Output the (X, Y) coordinate of the center of the cell containing the given text.  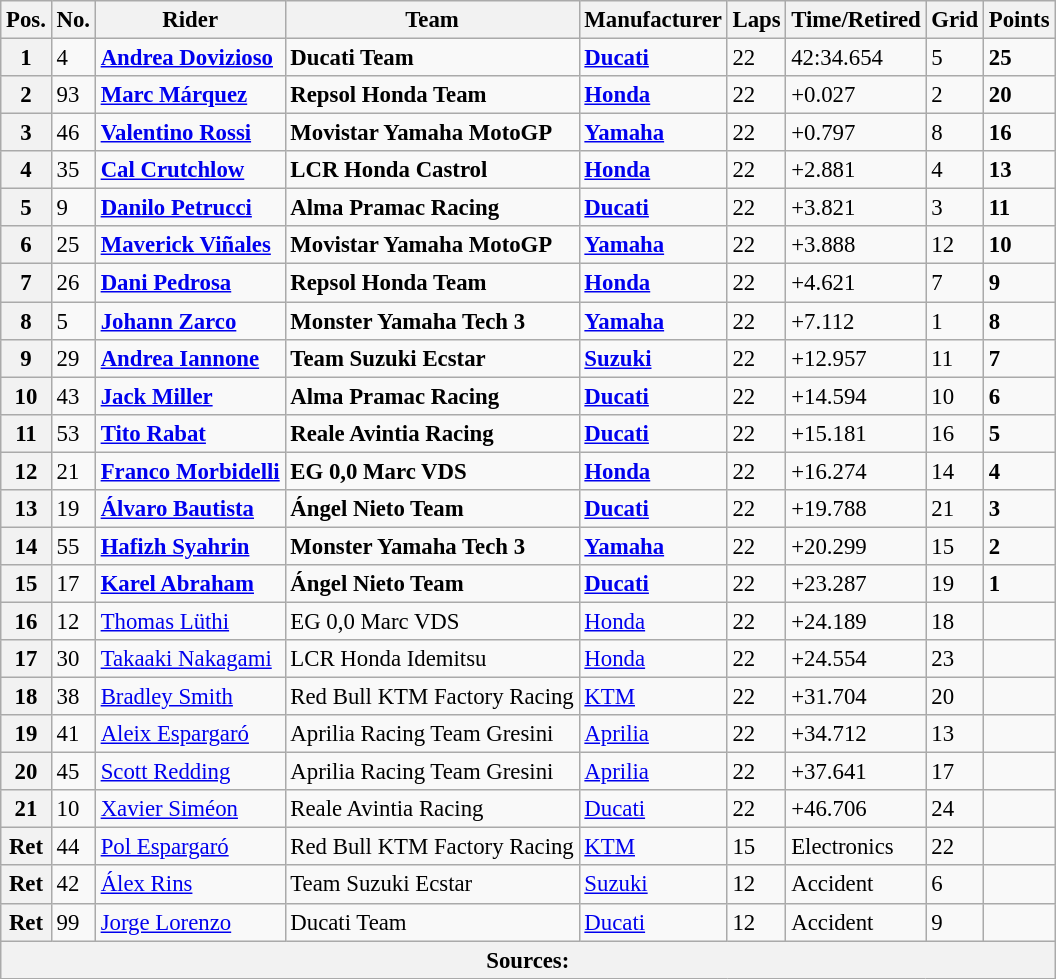
+15.181 (856, 433)
Maverick Viñales (190, 245)
+34.712 (856, 734)
LCR Honda Castrol (432, 170)
Cal Crutchlow (190, 170)
Sources: (528, 960)
Valentino Rossi (190, 133)
26 (73, 283)
Dani Pedrosa (190, 283)
Points (1018, 20)
Bradley Smith (190, 697)
Pol Espargaró (190, 847)
Tito Rabat (190, 433)
46 (73, 133)
Danilo Petrucci (190, 208)
Jack Miller (190, 396)
+4.621 (856, 283)
+0.027 (856, 95)
Laps (756, 20)
42 (73, 885)
+12.957 (856, 358)
29 (73, 358)
43 (73, 396)
Time/Retired (856, 20)
38 (73, 697)
+7.112 (856, 321)
30 (73, 659)
Hafizh Syahrin (190, 546)
Manufacturer (653, 20)
42:34.654 (856, 58)
+46.706 (856, 809)
Thomas Lüthi (190, 621)
+14.594 (856, 396)
+0.797 (856, 133)
Johann Zarco (190, 321)
24 (954, 809)
45 (73, 772)
23 (954, 659)
Electronics (856, 847)
Xavier Siméon (190, 809)
Álex Rins (190, 885)
+3.888 (856, 245)
Team (432, 20)
Karel Abraham (190, 584)
No. (73, 20)
Franco Morbidelli (190, 471)
44 (73, 847)
+20.299 (856, 546)
+24.554 (856, 659)
53 (73, 433)
Pos. (26, 20)
Andrea Iannone (190, 358)
35 (73, 170)
41 (73, 734)
Takaaki Nakagami (190, 659)
+19.788 (856, 509)
+31.704 (856, 697)
+37.641 (856, 772)
Jorge Lorenzo (190, 922)
Aleix Espargaró (190, 734)
Grid (954, 20)
93 (73, 95)
+24.189 (856, 621)
55 (73, 546)
LCR Honda Idemitsu (432, 659)
Rider (190, 20)
+23.287 (856, 584)
Marc Márquez (190, 95)
Álvaro Bautista (190, 509)
Andrea Dovizioso (190, 58)
+16.274 (856, 471)
99 (73, 922)
+2.881 (856, 170)
Scott Redding (190, 772)
+3.821 (856, 208)
